From the cell containing the given text, extract its center point as [x, y] coordinate. 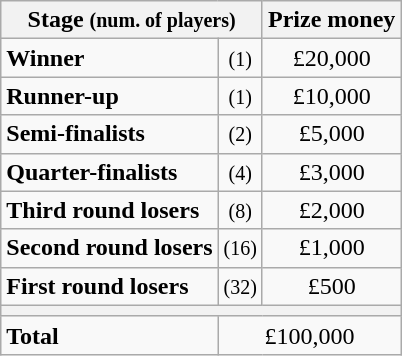
£3,000 [331, 172]
Second round losers [110, 248]
£100,000 [310, 335]
First round losers [110, 286]
£20,000 [331, 58]
(32) [240, 286]
Total [110, 335]
Quarter-finalists [110, 172]
Winner [110, 58]
£10,000 [331, 96]
Third round losers [110, 210]
(2) [240, 134]
£5,000 [331, 134]
Prize money [331, 20]
Stage (num. of players) [132, 20]
£1,000 [331, 248]
Semi-finalists [110, 134]
(8) [240, 210]
£500 [331, 286]
£2,000 [331, 210]
(16) [240, 248]
Runner-up [110, 96]
(4) [240, 172]
